Find where the given text appears and provide that cell's center as [X, Y] coordinate. 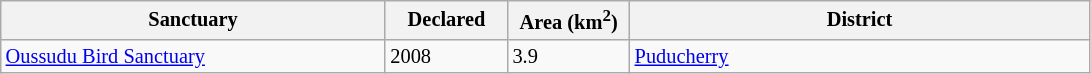
Puducherry [860, 56]
Oussudu Bird Sanctuary [194, 56]
District [860, 20]
3.9 [569, 56]
2008 [446, 56]
Declared [446, 20]
Sanctuary [194, 20]
Area (km2) [569, 20]
